Capture the cell that displays the provided text and extract its [x, y] central coordinate. 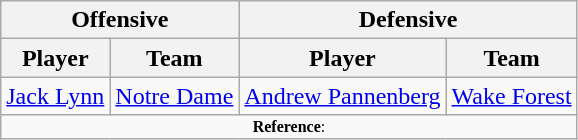
Offensive [120, 20]
Defensive [408, 20]
Wake Forest [512, 96]
Notre Dame [174, 96]
Andrew Pannenberg [342, 96]
Jack Lynn [56, 96]
Reference: [289, 127]
